Pinpoint the cell where the given text exists, returning its (X, Y) midpoint coordinate. 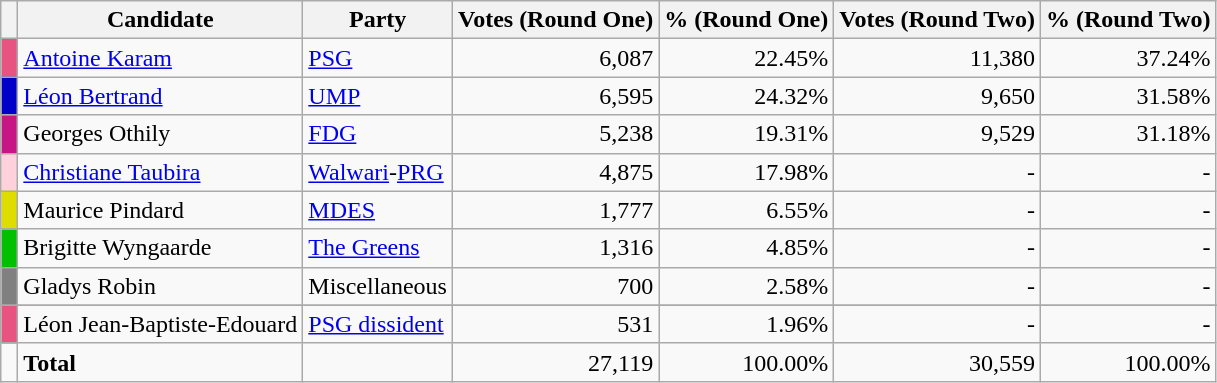
9,650 (938, 96)
PSG dissident (378, 324)
31.58% (1128, 96)
27,119 (555, 362)
FDG (378, 134)
6,087 (555, 58)
Gladys Robin (160, 286)
% (Round Two) (1128, 20)
Votes (Round One) (555, 20)
4,875 (555, 172)
531 (555, 324)
22.45% (746, 58)
Brigitte Wyngaarde (160, 248)
17.98% (746, 172)
30,559 (938, 362)
Candidate (160, 20)
5,238 (555, 134)
4.85% (746, 248)
Léon Bertrand (160, 96)
Antoine Karam (160, 58)
Léon Jean-Baptiste-Edouard (160, 324)
11,380 (938, 58)
37.24% (1128, 58)
Walwari-PRG (378, 172)
1,777 (555, 210)
31.18% (1128, 134)
1,316 (555, 248)
Total (160, 362)
2.58% (746, 286)
6,595 (555, 96)
Georges Othily (160, 134)
9,529 (938, 134)
Party (378, 20)
6.55% (746, 210)
MDES (378, 210)
1.96% (746, 324)
The Greens (378, 248)
Miscellaneous (378, 286)
24.32% (746, 96)
UMP (378, 96)
PSG (378, 58)
% (Round One) (746, 20)
Maurice Pindard (160, 210)
Christiane Taubira (160, 172)
19.31% (746, 134)
Votes (Round Two) (938, 20)
700 (555, 286)
